Output the (x, y) coordinate of the center of the cell containing the given text.  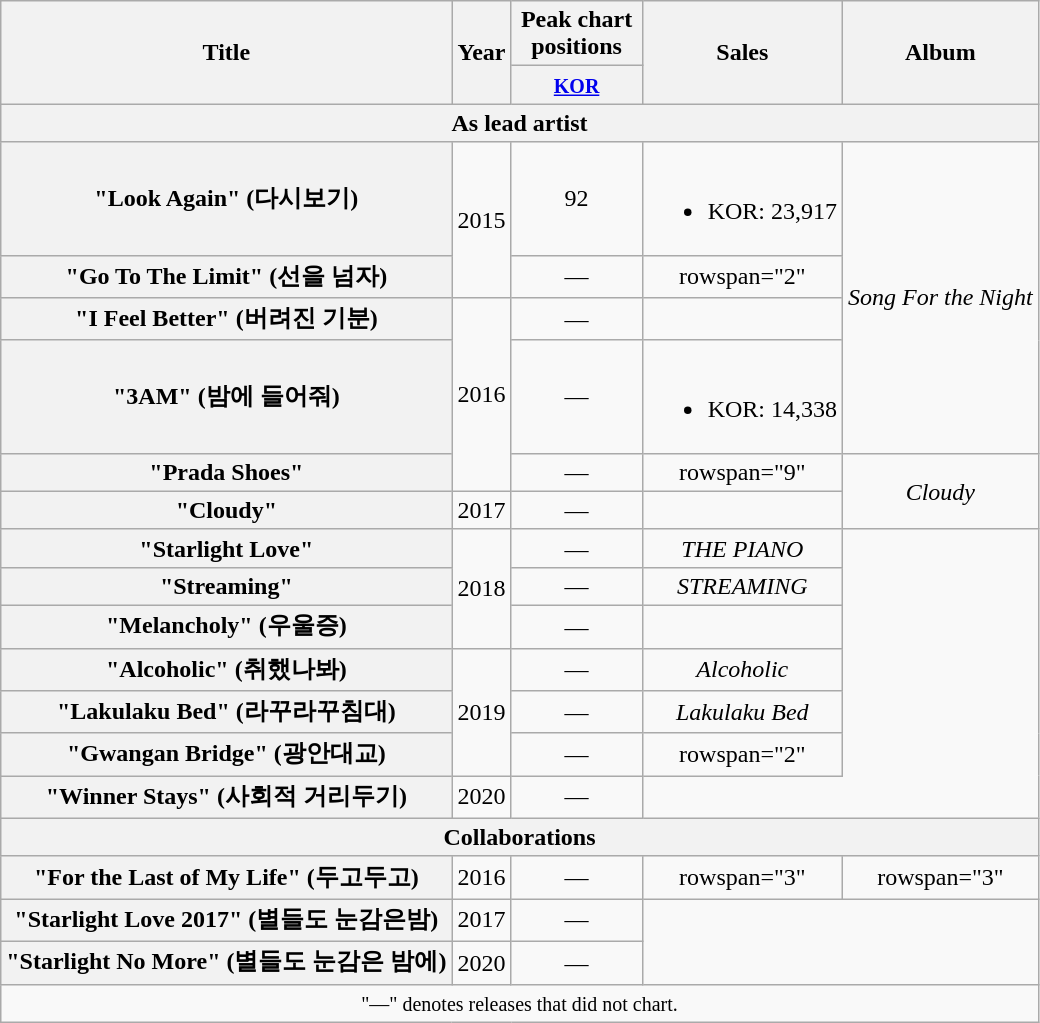
"Streaming" (226, 586)
KOR (576, 85)
"I Feel Better" (버려진 기분) (226, 320)
"Starlight Love 2017" (별들도 눈감은밤) (226, 920)
"Melancholy" (우울증) (226, 626)
"Starlight Love" (226, 548)
92 (576, 198)
Cloudy (941, 491)
KOR: 23,917 (742, 198)
Sales (742, 52)
Song For the Night (941, 298)
STREAMING (742, 586)
As lead artist (520, 123)
"For the Last of My Life" (두고두고) (226, 878)
"—" denotes releases that did not chart. (520, 1003)
Album (941, 52)
Collaborations (520, 837)
"Lakulaku Bed" (라꾸라꾸침대) (226, 712)
"Gwangan Bridge" (광안대교) (226, 754)
2019 (482, 712)
"Prada Shoes" (226, 472)
Peak chart positions (576, 34)
KOR: 14,338 (742, 396)
"3AM" (밤에 들어줘) (226, 396)
rowspan="9" (742, 472)
"Look Again" (다시보기) (226, 198)
"Cloudy" (226, 510)
"Alcoholic" (취했나봐) (226, 670)
Alcoholic (742, 670)
2015 (482, 220)
"Go To The Limit" (선을 넘자) (226, 276)
Title (226, 52)
THE PIANO (742, 548)
2018 (482, 588)
Lakulaku Bed (742, 712)
"Starlight No More" (별들도 눈감은 밤에) (226, 962)
"Winner Stays" (사회적 거리두기) (226, 798)
Year (482, 52)
